Output the [X, Y] coordinate of the center of the cell containing the given text.  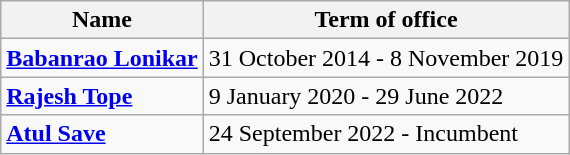
9 January 2020 - 29 June 2022 [386, 96]
Name [102, 20]
24 September 2022 - Incumbent [386, 134]
Term of office [386, 20]
Rajesh Tope [102, 96]
Babanrao Lonikar [102, 58]
Atul Save [102, 134]
31 October 2014 - 8 November 2019 [386, 58]
